Detect which cell encompasses the target text, then output its [X, Y] center coordinate. 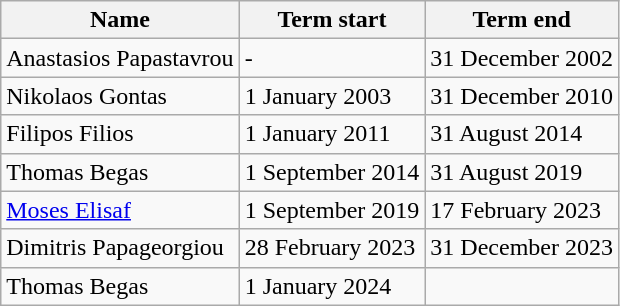
Anastasios Papastavrou [120, 58]
Name [120, 20]
Term end [522, 20]
31 August 2014 [522, 134]
1 September 2019 [332, 210]
28 February 2023 [332, 248]
17 February 2023 [522, 210]
31 December 2010 [522, 96]
1 September 2014 [332, 172]
31 December 2002 [522, 58]
- [332, 58]
Nikolaos Gontas [120, 96]
1 January 2024 [332, 286]
31 December 2023 [522, 248]
Filipos Filios [120, 134]
1 January 2011 [332, 134]
Term start [332, 20]
Dimitris Papageorgiou [120, 248]
1 January 2003 [332, 96]
31 August 2019 [522, 172]
Moses Elisaf [120, 210]
